Pinpoint the cell where the given text exists, returning its (X, Y) midpoint coordinate. 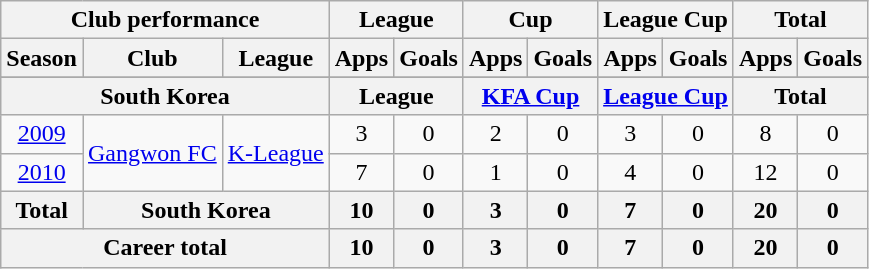
Club (152, 58)
Season (42, 58)
Career total (165, 248)
Club performance (165, 20)
2009 (42, 134)
2010 (42, 172)
KFA Cup (530, 96)
Cup (530, 20)
8 (765, 134)
4 (630, 172)
1 (495, 172)
2 (495, 134)
Gangwon FC (152, 153)
K-League (276, 153)
12 (765, 172)
